Return [x, y] of the center of cell containing provided text 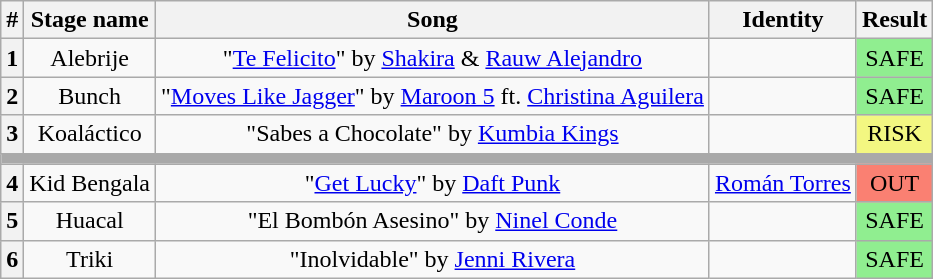
6 [12, 259]
4 [12, 183]
OUT [894, 183]
2 [12, 96]
"Te Felicito" by Shakira & Rauw Alejandro [433, 58]
5 [12, 221]
"Sabes a Chocolate" by Kumbia Kings [433, 134]
RISK [894, 134]
Result [894, 20]
"Inolvidable" by Jenni Rivera [433, 259]
Identity [782, 20]
Román Torres [782, 183]
1 [12, 58]
Kid Bengala [90, 183]
Song [433, 20]
Bunch [90, 96]
Alebrije [90, 58]
"Get Lucky" by Daft Punk [433, 183]
"Moves Like Jagger" by Maroon 5 ft. Christina Aguilera [433, 96]
Koaláctico [90, 134]
3 [12, 134]
Triki [90, 259]
Huacal [90, 221]
"El Bombón Asesino" by Ninel Conde [433, 221]
# [12, 20]
Stage name [90, 20]
